Identify which cell holds the provided text, then report its [X, Y] central coordinate. 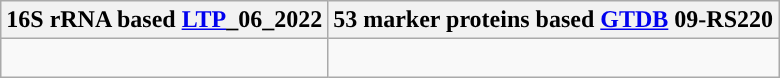
16S rRNA based LTP_06_2022 [164, 20]
53 marker proteins based GTDB 09-RS220 [554, 20]
